Output the [X, Y] coordinate of the center of the cell containing the given text.  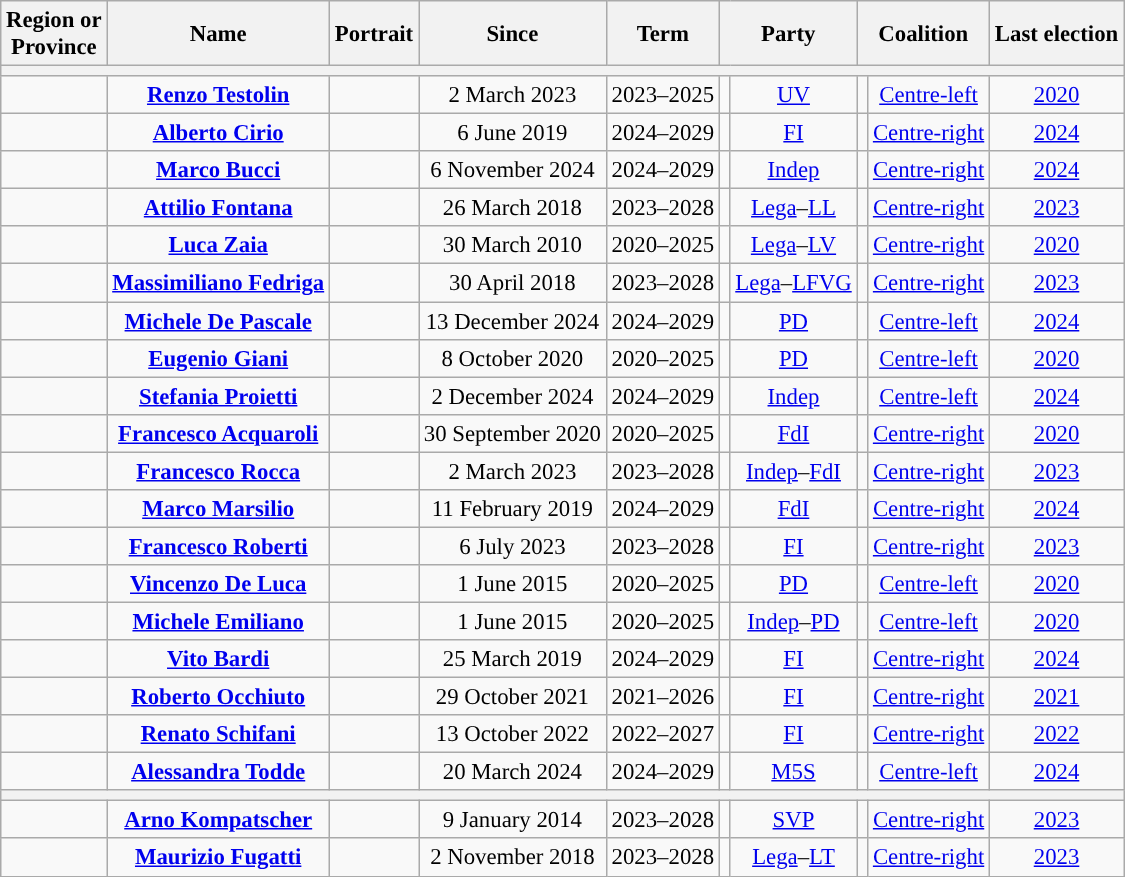
8 October 2020 [512, 358]
20 March 2024 [512, 772]
2021 [1057, 697]
Lega–LT [794, 858]
M5S [794, 772]
Alberto Cirio [218, 133]
30 March 2010 [512, 245]
Lega–LFVG [794, 283]
13 October 2022 [512, 734]
2023–2025 [662, 95]
Arno Kompatscher [218, 820]
UV [794, 95]
SVP [794, 820]
Renzo Testolin [218, 95]
Renato Schifani [218, 734]
29 October 2021 [512, 697]
2 November 2018 [512, 858]
Lega–LL [794, 208]
Maurizio Fugatti [218, 858]
Stefania Proietti [218, 396]
Roberto Occhiuto [218, 697]
Since [512, 34]
Region orProvince [54, 34]
Michele Emiliano [218, 621]
Last election [1057, 34]
Francesco Rocca [218, 471]
Marco Marsilio [218, 509]
25 March 2019 [512, 659]
Term [662, 34]
Indep–PD [794, 621]
2022–2027 [662, 734]
Alessandra Todde [218, 772]
Lega–LV [794, 245]
6 June 2019 [512, 133]
Coalition [924, 34]
2021–2026 [662, 697]
2022 [1057, 734]
26 March 2018 [512, 208]
Marco Bucci [218, 170]
Vito Bardi [218, 659]
Eugenio Giani [218, 358]
Name [218, 34]
Vincenzo De Luca [218, 584]
Indep–FdI [794, 471]
6 November 2024 [512, 170]
9 January 2014 [512, 820]
Massimiliano Fedriga [218, 283]
11 February 2019 [512, 509]
Portrait [374, 34]
Party [788, 34]
Attilio Fontana [218, 208]
6 July 2023 [512, 546]
30 April 2018 [512, 283]
Francesco Acquaroli [218, 433]
30 September 2020 [512, 433]
Francesco Roberti [218, 546]
Luca Zaia [218, 245]
Michele De Pascale [218, 321]
2 December 2024 [512, 396]
13 December 2024 [512, 321]
